Detect which cell encompasses the target text, then output its [X, Y] center coordinate. 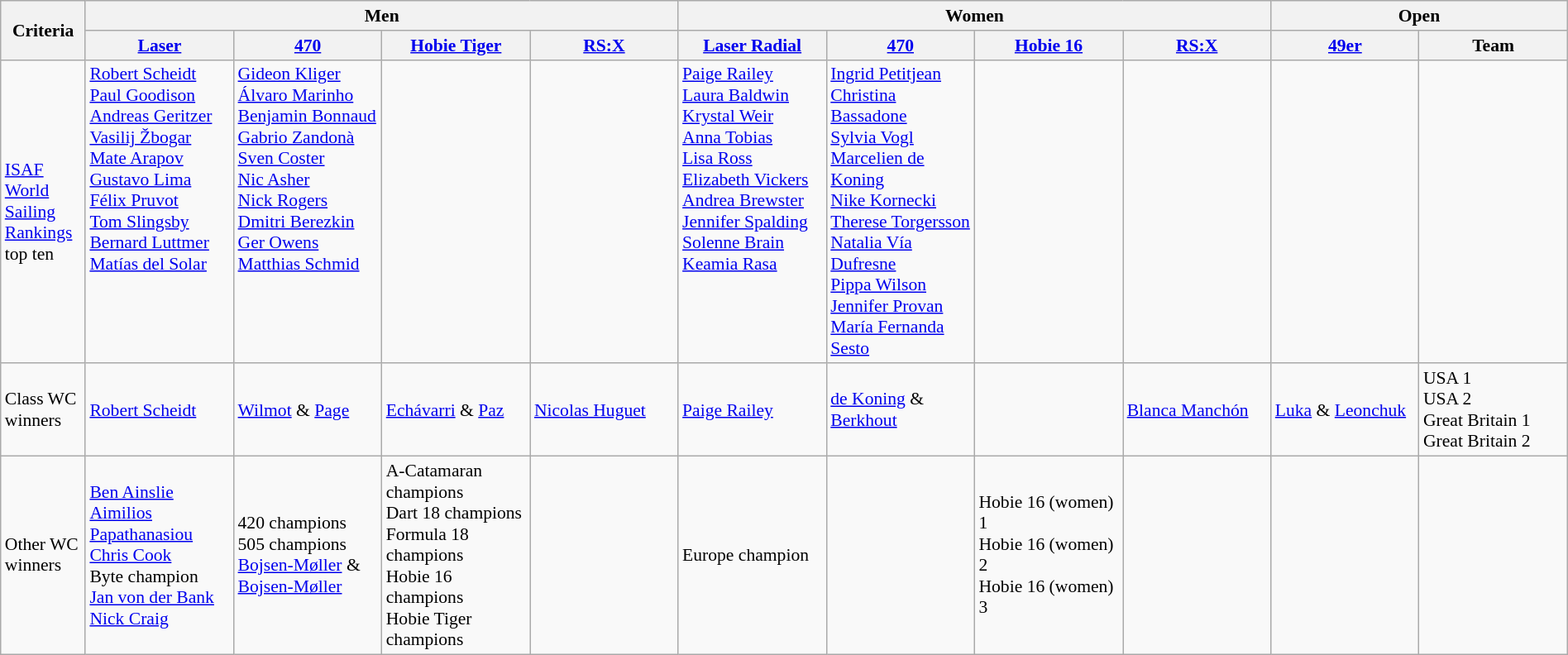
Criteria [43, 30]
Gideon Kliger Álvaro Marinho Benjamin Bonnaud Gabrio Zandonà Sven Coster Nic Asher Nick Rogers Dmitri Berezkin Ger Owens Matthias Schmid [308, 212]
Robert Scheidt [159, 410]
Hobie Tiger [457, 45]
49er [1345, 45]
Nicolas Huguet [604, 410]
Paige Railey [753, 410]
Robert Scheidt Paul Goodison Andreas Geritzer Vasilij Žbogar Mate Arapov Gustavo Lima Félix Pruvot Tom Slingsby Bernard Luttmer Matías del Solar [159, 212]
Wilmot & Page [308, 410]
Hobie 16 (women) 1Hobie 16 (women) 2Hobie 16 (women) 3 [1049, 556]
Other WC winners [43, 556]
Echávarri & Paz [457, 410]
Men [382, 16]
Class WC winners [43, 410]
Women [974, 16]
A-Catamaran championsDart 18 championsFormula 18 championsHobie 16 championsHobie Tiger champions [457, 556]
Open [1419, 16]
ISAF World Sailing Rankings top ten [43, 212]
Laser Radial [753, 45]
USA 1 USA 2 Great Britain 1 Great Britain 2 [1494, 410]
Paige Railey Laura Baldwin Krystal Weir Anna Tobias Lisa Ross Elizabeth Vickers Andrea Brewster Jennifer Spalding Solenne Brain Keamia Rasa [753, 212]
Ben Ainslie Aimilios Papathanasiou Chris CookByte champion Jan von der Bank Nick Craig [159, 556]
Hobie 16 [1049, 45]
Laser [159, 45]
Team [1494, 45]
Blanca Manchón [1198, 410]
Luka & Leonchuk [1345, 410]
de Koning & Berkhout [900, 410]
Europe champion [753, 556]
420 champions505 champions Bojsen-Møller & Bojsen-Møller [308, 556]
